Search for the cell housing the specified text and yield its (X, Y) center coordinate. 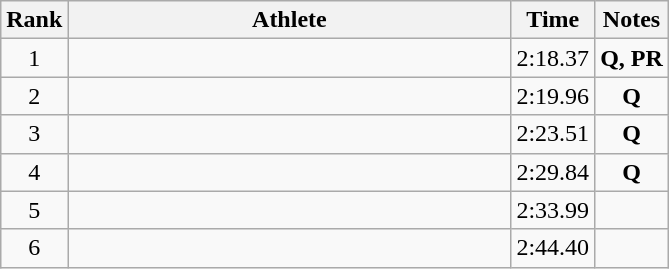
2:19.96 (553, 96)
2 (34, 96)
1 (34, 58)
Q, PR (632, 58)
Time (553, 20)
2:33.99 (553, 210)
2:29.84 (553, 172)
4 (34, 172)
Notes (632, 20)
6 (34, 248)
5 (34, 210)
2:44.40 (553, 248)
Rank (34, 20)
2:18.37 (553, 58)
3 (34, 134)
Athlete (290, 20)
2:23.51 (553, 134)
